Identify which cell holds the provided text, then report its [x, y] central coordinate. 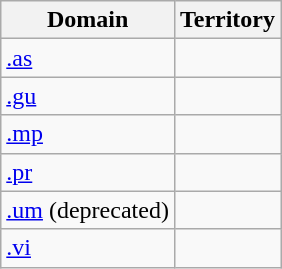
Territory [227, 20]
.um (deprecated) [88, 210]
.as [88, 58]
.mp [88, 134]
.vi [88, 248]
.pr [88, 172]
Domain [88, 20]
.gu [88, 96]
